Return the [x, y] coordinate for the center point of the cell that contains the specified text.  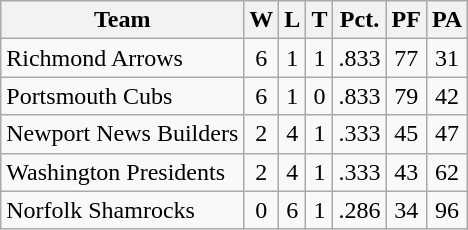
96 [446, 210]
PA [446, 20]
42 [446, 96]
T [320, 20]
47 [446, 134]
W [262, 20]
Pct. [360, 20]
L [292, 20]
79 [406, 96]
45 [406, 134]
.286 [360, 210]
PF [406, 20]
34 [406, 210]
31 [446, 58]
Washington Presidents [122, 172]
62 [446, 172]
Richmond Arrows [122, 58]
Team [122, 20]
Norfolk Shamrocks [122, 210]
43 [406, 172]
Newport News Builders [122, 134]
77 [406, 58]
Portsmouth Cubs [122, 96]
